Pinpoint the cell where the given text exists, returning its [x, y] midpoint coordinate. 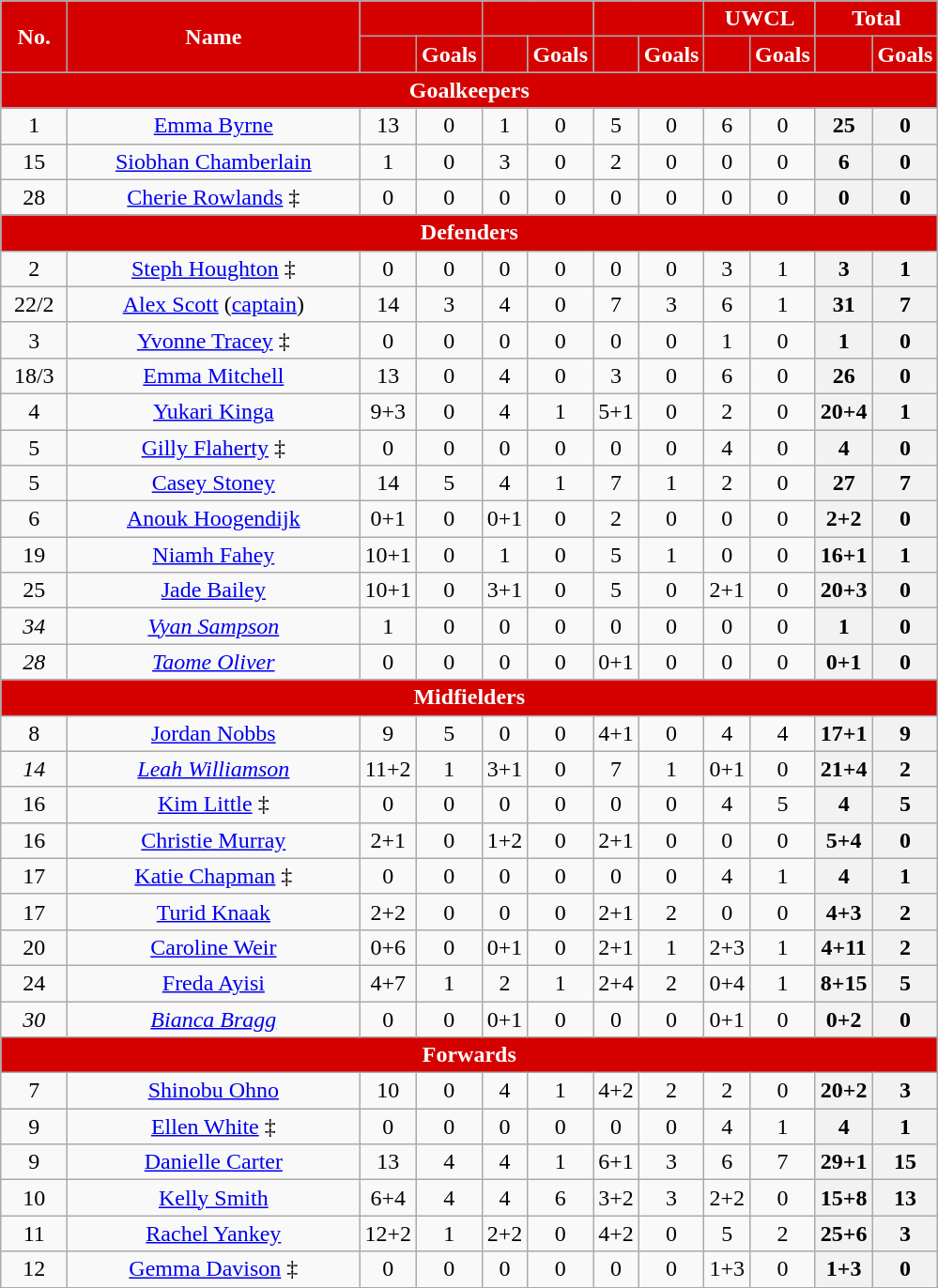
Leah Williamson [214, 769]
25+6 [843, 1234]
UWCL [760, 19]
Jade Bailey [214, 590]
Anouk Hoogendijk [214, 519]
3+2 [616, 1198]
Emma Mitchell [214, 376]
21+4 [843, 769]
12+2 [389, 1234]
12 [34, 1269]
Christie Murray [214, 840]
22/2 [34, 304]
Total [876, 19]
20+4 [843, 411]
Name [214, 37]
Forwards [469, 1055]
Bianca Bragg [214, 1019]
20 [34, 947]
Gilly Flaherty ‡ [214, 448]
Vyan Sampson [214, 626]
Freda Ayisi [214, 983]
Yvonne Tracey ‡ [214, 340]
4+3 [843, 912]
1+2 [505, 840]
15+8 [843, 1198]
2+4 [616, 983]
16+1 [843, 555]
20+3 [843, 590]
5+4 [843, 840]
30 [34, 1019]
Ellen White ‡ [214, 1127]
6+1 [616, 1162]
Danielle Carter [214, 1162]
Kim Little ‡ [214, 805]
No. [34, 37]
2+3 [727, 947]
20+2 [843, 1091]
26 [843, 376]
0+6 [389, 947]
18/3 [34, 376]
Niamh Fahey [214, 555]
Rachel Yankey [214, 1234]
Katie Chapman ‡ [214, 876]
8 [34, 733]
5+1 [616, 411]
Kelly Smith [214, 1198]
Goalkeepers [469, 90]
Midfielders [469, 698]
4+7 [389, 983]
4+1 [616, 733]
Taome Oliver [214, 662]
4+11 [843, 947]
Yukari Kinga [214, 411]
0+2 [843, 1019]
8+15 [843, 983]
Jordan Nobbs [214, 733]
Alex Scott (captain) [214, 304]
34 [34, 626]
11 [34, 1234]
Turid Knaak [214, 912]
Gemma Davison ‡ [214, 1269]
29+1 [843, 1162]
24 [34, 983]
Shinobu Ohno [214, 1091]
Siobhan Chamberlain [214, 161]
0+4 [727, 983]
27 [843, 483]
11+2 [389, 769]
Defenders [469, 233]
17+1 [843, 733]
6+4 [389, 1198]
Steph Houghton ‡ [214, 268]
Cherie Rowlands ‡ [214, 197]
19 [34, 555]
31 [843, 304]
Caroline Weir [214, 947]
9+3 [389, 411]
Casey Stoney [214, 483]
Emma Byrne [214, 126]
